Return the [x, y] coordinate for the center point of the cell that contains the specified text.  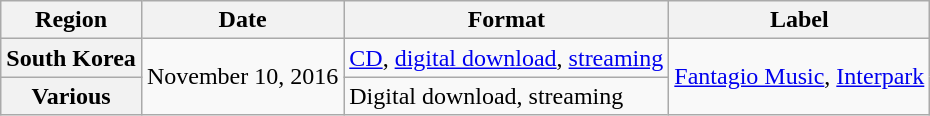
Region [72, 20]
Date [242, 20]
Format [506, 20]
Label [800, 20]
Various [72, 96]
Digital download, streaming [506, 96]
November 10, 2016 [242, 77]
Fantagio Music, Interpark [800, 77]
CD, digital download, streaming [506, 58]
South Korea [72, 58]
